Output the (x, y) coordinate of the center of the cell containing the given text.  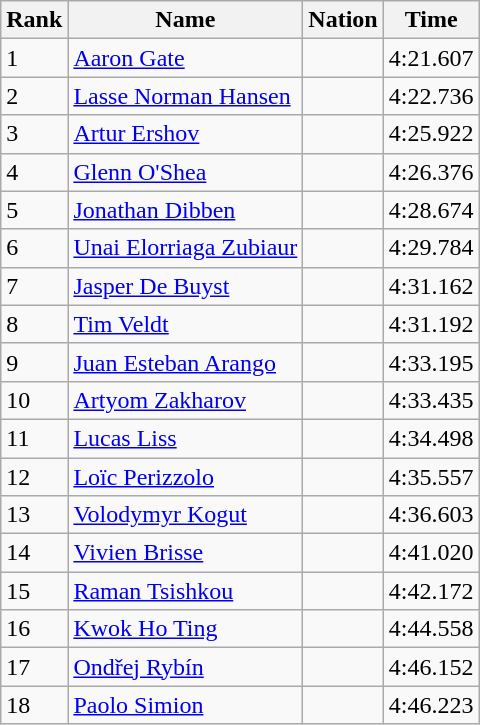
4:33.195 (431, 362)
4:36.603 (431, 515)
4:46.223 (431, 705)
Nation (343, 20)
4:41.020 (431, 553)
9 (34, 362)
Tim Veldt (186, 324)
15 (34, 591)
Name (186, 20)
2 (34, 96)
4:42.172 (431, 591)
Artur Ershov (186, 134)
4:31.192 (431, 324)
18 (34, 705)
Paolo Simion (186, 705)
Volodymyr Kogut (186, 515)
Loïc Perizzolo (186, 477)
Vivien Brisse (186, 553)
10 (34, 400)
11 (34, 438)
Jonathan Dibben (186, 210)
4 (34, 172)
4:33.435 (431, 400)
4:46.152 (431, 667)
12 (34, 477)
4:21.607 (431, 58)
5 (34, 210)
4:35.557 (431, 477)
16 (34, 629)
6 (34, 248)
17 (34, 667)
Unai Elorriaga Zubiaur (186, 248)
1 (34, 58)
Juan Esteban Arango (186, 362)
Lucas Liss (186, 438)
8 (34, 324)
Aaron Gate (186, 58)
4:28.674 (431, 210)
Lasse Norman Hansen (186, 96)
4:26.376 (431, 172)
4:44.558 (431, 629)
4:34.498 (431, 438)
4:22.736 (431, 96)
4:31.162 (431, 286)
Rank (34, 20)
Jasper De Buyst (186, 286)
14 (34, 553)
Artyom Zakharov (186, 400)
Time (431, 20)
4:29.784 (431, 248)
7 (34, 286)
3 (34, 134)
Raman Tsishkou (186, 591)
13 (34, 515)
Ondřej Rybín (186, 667)
4:25.922 (431, 134)
Kwok Ho Ting (186, 629)
Glenn O'Shea (186, 172)
